Return the [x, y] coordinate for the center point of the cell that contains the specified text.  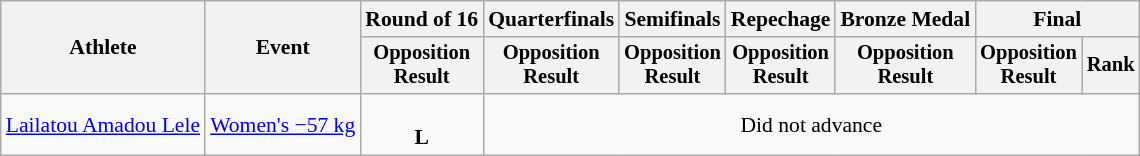
Bronze Medal [905, 19]
Did not advance [811, 124]
Lailatou Amadou Lele [103, 124]
Repechage [781, 19]
Athlete [103, 48]
Round of 16 [422, 19]
Quarterfinals [551, 19]
Women's −57 kg [282, 124]
Rank [1111, 66]
Final [1057, 19]
L [422, 124]
Semifinals [672, 19]
Event [282, 48]
